Return the [x, y] coordinate for the center point of the cell that contains the specified text.  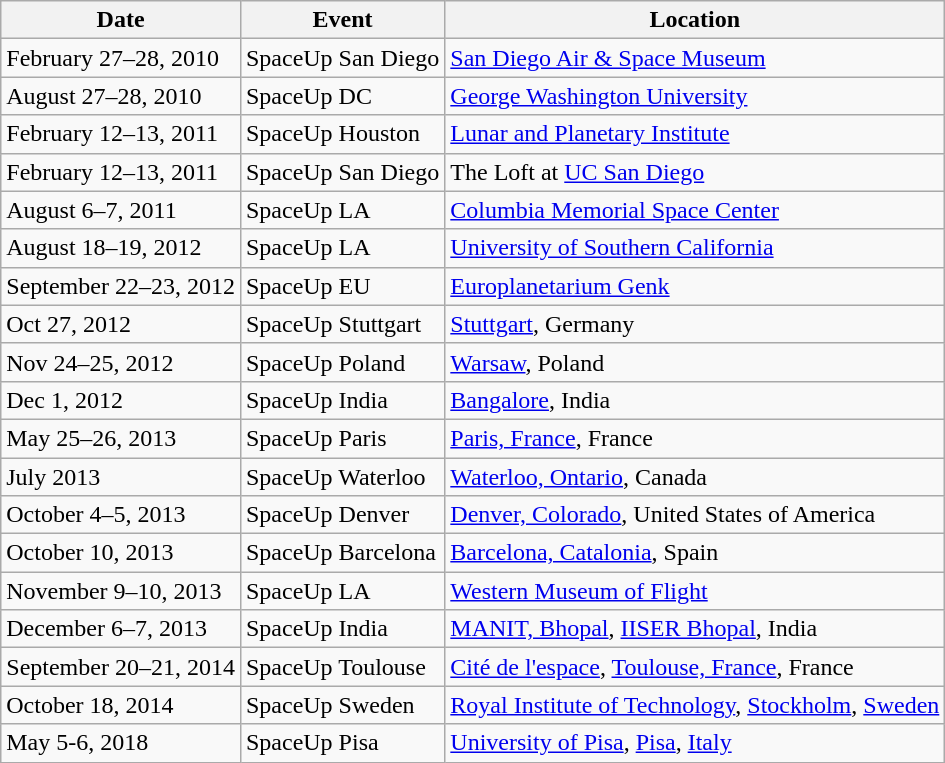
MANIT, Bhopal, IISER Bhopal, India [695, 629]
SpaceUp Stuttgart [342, 324]
May 5-6, 2018 [121, 743]
August 6–7, 2011 [121, 210]
December 6–7, 2013 [121, 629]
October 18, 2014 [121, 705]
Columbia Memorial Space Center [695, 210]
George Washington University [695, 96]
SpaceUp Houston [342, 134]
SpaceUp EU [342, 286]
Warsaw, Poland [695, 362]
Waterloo, Ontario, Canada [695, 477]
SpaceUp Sweden [342, 705]
October 4–5, 2013 [121, 515]
November 9–10, 2013 [121, 591]
Stuttgart, Germany [695, 324]
University of Pisa, Pisa, Italy [695, 743]
September 20–21, 2014 [121, 667]
Dec 1, 2012 [121, 400]
Event [342, 20]
SpaceUp Toulouse [342, 667]
SpaceUp Barcelona [342, 553]
Paris, France, France [695, 438]
University of Southern California [695, 248]
SpaceUp Waterloo [342, 477]
May 25–26, 2013 [121, 438]
Denver, Colorado, United States of America [695, 515]
Lunar and Planetary Institute [695, 134]
Bangalore, India [695, 400]
SpaceUp Paris [342, 438]
SpaceUp DC [342, 96]
Cité de l'espace, Toulouse, France, France [695, 667]
SpaceUp Poland [342, 362]
Europlanetarium Genk [695, 286]
Royal Institute of Technology, Stockholm, Sweden [695, 705]
SpaceUp Pisa [342, 743]
Nov 24–25, 2012 [121, 362]
Western Museum of Flight [695, 591]
August 18–19, 2012 [121, 248]
February 27–28, 2010 [121, 58]
Location [695, 20]
San Diego Air & Space Museum [695, 58]
September 22–23, 2012 [121, 286]
SpaceUp Denver [342, 515]
Oct 27, 2012 [121, 324]
October 10, 2013 [121, 553]
Date [121, 20]
August 27–28, 2010 [121, 96]
July 2013 [121, 477]
The Loft at UC San Diego [695, 172]
Barcelona, Catalonia, Spain [695, 553]
